Detect which cell encompasses the target text, then output its [X, Y] center coordinate. 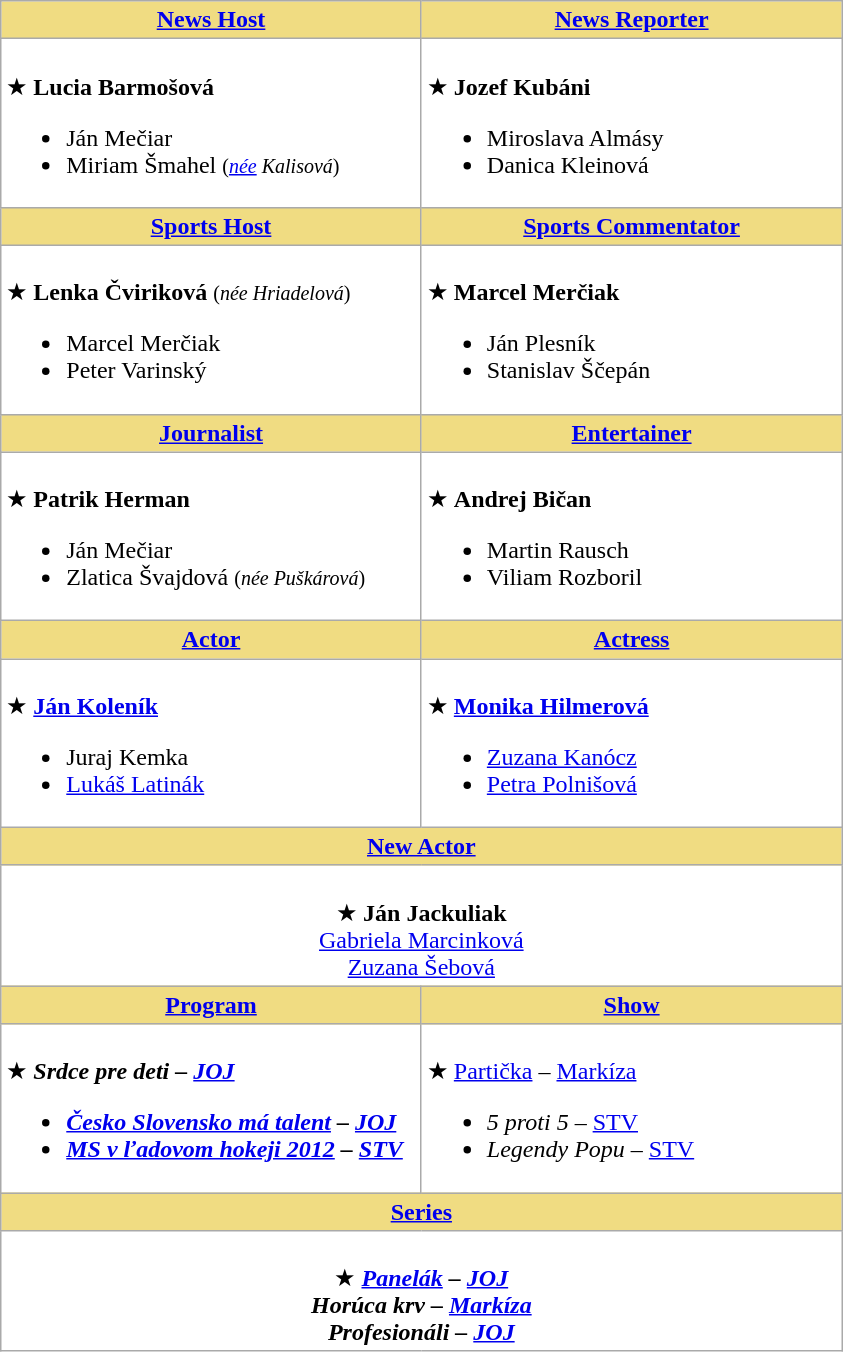
★ Lenka Čviriková (née Hriadelová)Marcel MerčiakPeter Varinský [212, 330]
News Host [212, 20]
★ Ján Jackuliak Gabriela Marcinková Zuzana Šebová [422, 926]
★ Partička – Markíza5 proti 5 – STVLegendy Popu – STV [632, 1108]
★ Jozef KubániMiroslava AlmásyDanica Kleinová [632, 124]
★ Monika HilmerováZuzana KanóczPetra Polnišová [632, 744]
Actress [632, 640]
★ Lucia BarmošováJán MečiarMiriam Šmahel (née Kalisová) [212, 124]
★ Ján KoleníkJuraj KemkaLukáš Latinák [212, 744]
Show [632, 1005]
Sports Host [212, 226]
★ Srdce pre deti – JOJČesko Slovensko má talent – JOJMS v ľadovom hokeji 2012 – STV [212, 1108]
★ Andrej BičanMartin RauschViliam Rozboril [632, 536]
Program [212, 1005]
★ Panelák – JOJ Horúca krv – Markíza Profesionáli – JOJ [422, 1292]
Entertainer [632, 433]
★ Patrik HermanJán MečiarZlatica Švajdová (née Puškárová) [212, 536]
News Reporter [632, 20]
Actor [212, 640]
New Actor [422, 846]
Series [422, 1211]
★ Marcel MerčiakJán PlesníkStanislav Ščepán [632, 330]
Journalist [212, 433]
Sports Commentator [632, 226]
